Provide the [X, Y] coordinate of the cell's center where the given text is located.  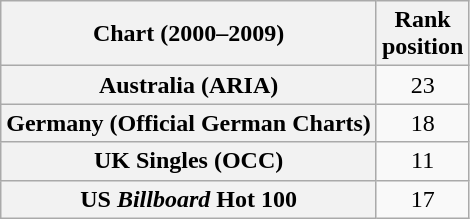
23 [422, 85]
Chart (2000–2009) [189, 34]
Australia (ARIA) [189, 85]
17 [422, 199]
UK Singles (OCC) [189, 161]
11 [422, 161]
Rankposition [422, 34]
18 [422, 123]
Germany (Official German Charts) [189, 123]
US Billboard Hot 100 [189, 199]
